Capture the cell that displays the provided text and extract its (X, Y) central coordinate. 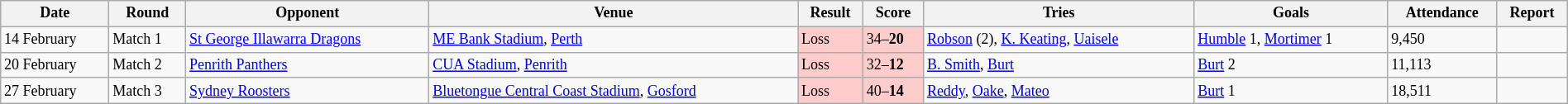
14 February (55, 40)
Score (893, 13)
Match 3 (147, 91)
Penrith Panthers (308, 64)
Round (147, 13)
Venue (614, 13)
9,450 (1442, 40)
Burt 1 (1291, 91)
ME Bank Stadium, Perth (614, 40)
Attendance (1442, 13)
Result (830, 13)
Sydney Roosters (308, 91)
Opponent (308, 13)
20 February (55, 64)
Match 1 (147, 40)
B. Smith, Burt (1059, 64)
Date (55, 13)
Humble 1, Mortimer 1 (1291, 40)
40–14 (893, 91)
34–20 (893, 40)
Bluetongue Central Coast Stadium, Gosford (614, 91)
Robson (2), K. Keating, Uaisele (1059, 40)
Tries (1059, 13)
Goals (1291, 13)
11,113 (1442, 64)
St George Illawarra Dragons (308, 40)
CUA Stadium, Penrith (614, 64)
Match 2 (147, 64)
Burt 2 (1291, 64)
27 February (55, 91)
32–12 (893, 64)
Reddy, Oake, Mateo (1059, 91)
18,511 (1442, 91)
Report (1532, 13)
